Return the [x, y] coordinate for the center point of the cell that contains the specified text.  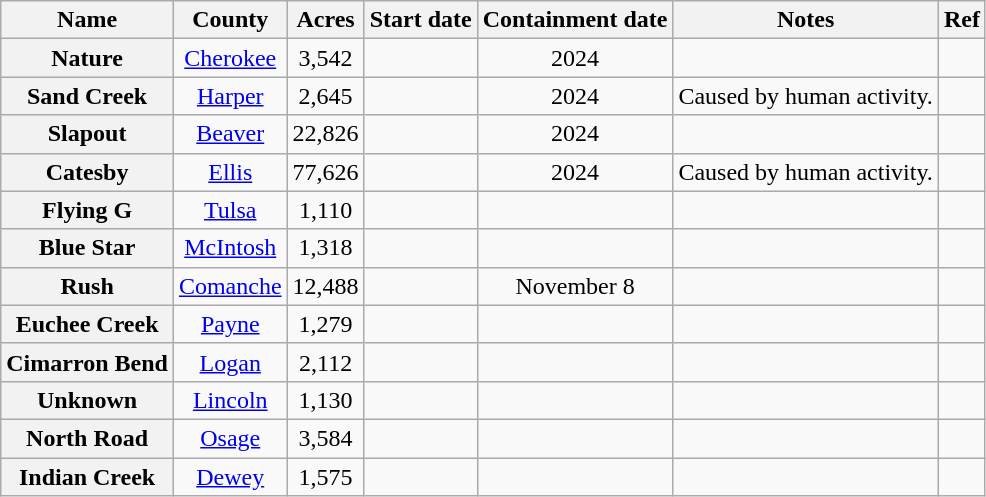
Unknown [88, 400]
Name [88, 20]
Comanche [230, 286]
Tulsa [230, 210]
Dewey [230, 477]
Indian Creek [88, 477]
Flying G [88, 210]
Notes [806, 20]
North Road [88, 438]
Euchee Creek [88, 324]
3,542 [326, 58]
Beaver [230, 134]
1,130 [326, 400]
77,626 [326, 172]
Slapout [88, 134]
1,575 [326, 477]
McIntosh [230, 248]
Payne [230, 324]
2,645 [326, 96]
County [230, 20]
12,488 [326, 286]
Rush [88, 286]
November 8 [575, 286]
1,279 [326, 324]
Containment date [575, 20]
Catesby [88, 172]
3,584 [326, 438]
Osage [230, 438]
Sand Creek [88, 96]
Start date [420, 20]
Blue Star [88, 248]
Cherokee [230, 58]
Ref [962, 20]
1,318 [326, 248]
Nature [88, 58]
1,110 [326, 210]
22,826 [326, 134]
Logan [230, 362]
Harper [230, 96]
Cimarron Bend [88, 362]
Ellis [230, 172]
2,112 [326, 362]
Acres [326, 20]
Lincoln [230, 400]
